Output the [X, Y] coordinate of the center of the cell containing the given text.  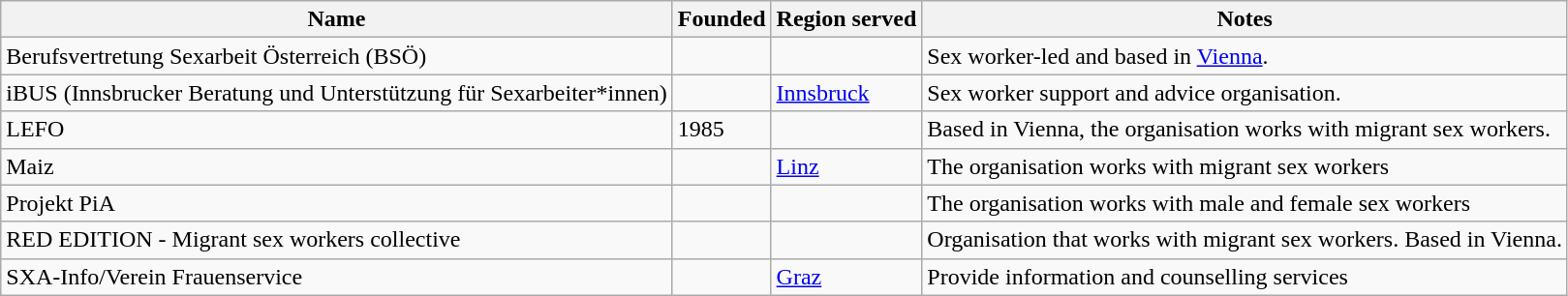
LEFO [337, 130]
Notes [1245, 19]
Berufsvertretung Sexarbeit Österreich (BSÖ) [337, 56]
Projekt PiA [337, 203]
1985 [722, 130]
Sex worker-led and based in Vienna. [1245, 56]
iBUS (Innsbrucker Beratung und Unterstützung für Sexarbeiter*innen) [337, 93]
Organisation that works with migrant sex workers. Based in Vienna. [1245, 240]
Innsbruck [846, 93]
RED EDITION - Migrant sex workers collective [337, 240]
Based in Vienna, the organisation works with migrant sex workers. [1245, 130]
Founded [722, 19]
Graz [846, 277]
Provide information and counselling services [1245, 277]
Sex worker support and advice organisation. [1245, 93]
Region served [846, 19]
The organisation works with male and female sex workers [1245, 203]
Maiz [337, 166]
SXA-Info/Verein Frauenservice [337, 277]
The organisation works with migrant sex workers [1245, 166]
Name [337, 19]
Linz [846, 166]
